Return (X, Y) of the center of cell containing provided text 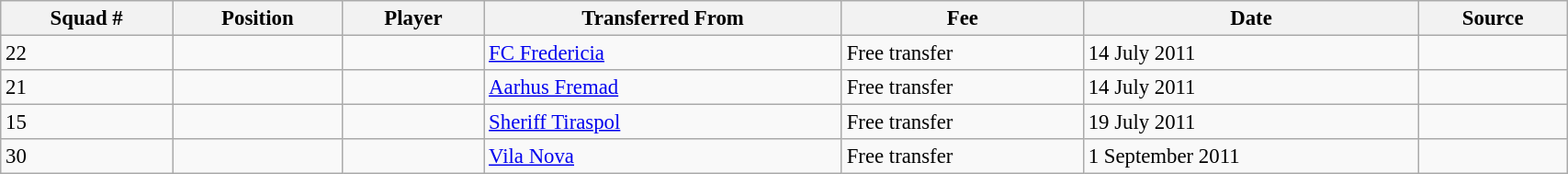
Transferred From (663, 18)
22 (86, 53)
Fee (963, 18)
19 July 2011 (1251, 122)
Player (413, 18)
21 (86, 87)
30 (86, 157)
Date (1251, 18)
Aarhus Fremad (663, 87)
Source (1494, 18)
1 September 2011 (1251, 157)
Squad # (86, 18)
FC Fredericia (663, 53)
15 (86, 122)
Vila Nova (663, 157)
Position (257, 18)
Sheriff Tiraspol (663, 122)
